Output the [x, y] coordinate of the center of the cell containing the given text.  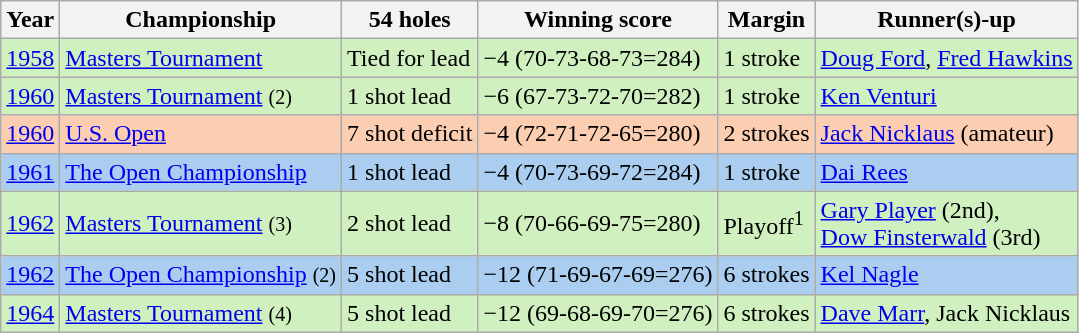
Winning score [598, 20]
Runner(s)-up [946, 20]
−6 (67-73-72-70=282) [598, 96]
The Open Championship (2) [201, 275]
2 strokes [766, 134]
1958 [30, 58]
Dai Rees [946, 172]
Year [30, 20]
1964 [30, 313]
−4 (70-73-68-73=284) [598, 58]
U.S. Open [201, 134]
Playoff1 [766, 224]
Dave Marr, Jack Nicklaus [946, 313]
Tied for lead [410, 58]
Masters Tournament (3) [201, 224]
2 shot lead [410, 224]
Kel Nagle [946, 275]
The Open Championship [201, 172]
Jack Nicklaus (amateur) [946, 134]
Championship [201, 20]
Doug Ford, Fred Hawkins [946, 58]
7 shot deficit [410, 134]
1961 [30, 172]
54 holes [410, 20]
Masters Tournament (2) [201, 96]
−4 (72-71-72-65=280) [598, 134]
Margin [766, 20]
−4 (70-73-69-72=284) [598, 172]
Ken Venturi [946, 96]
Gary Player (2nd), Dow Finsterwald (3rd) [946, 224]
−8 (70-66-69-75=280) [598, 224]
Masters Tournament (4) [201, 313]
−12 (71-69-67-69=276) [598, 275]
−12 (69-68-69-70=276) [598, 313]
Masters Tournament [201, 58]
